Scan for the cell matching the given text and deliver its [x, y] coordinate at center. 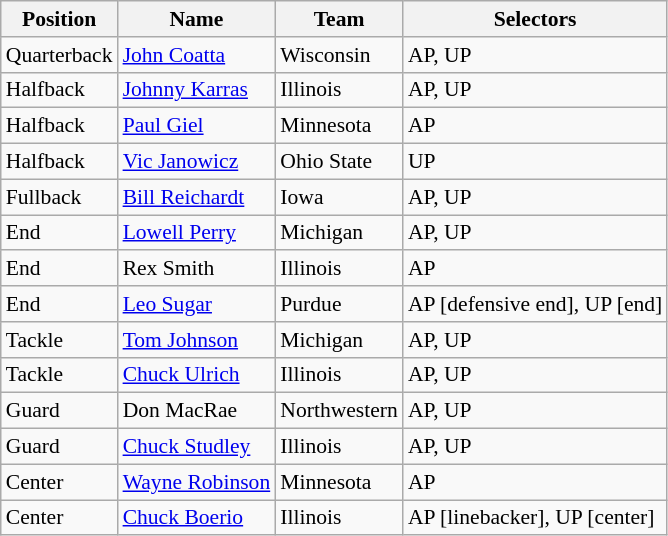
Position [60, 19]
Name [197, 19]
Rex Smith [197, 269]
Iowa [339, 197]
UP [535, 162]
Bill Reichardt [197, 197]
Chuck Studley [197, 447]
Wayne Robinson [197, 482]
Tom Johnson [197, 340]
Selectors [535, 19]
Team [339, 19]
Lowell Perry [197, 233]
Vic Janowicz [197, 162]
John Coatta [197, 55]
Quarterback [60, 55]
Wisconsin [339, 55]
AP [linebacker], UP [center] [535, 518]
Fullback [60, 197]
Leo Sugar [197, 304]
Chuck Ulrich [197, 375]
Johnny Karras [197, 90]
Purdue [339, 304]
Don MacRae [197, 411]
Ohio State [339, 162]
AP [defensive end], UP [end] [535, 304]
Paul Giel [197, 126]
Chuck Boerio [197, 518]
Northwestern [339, 411]
